Detect which cell encompasses the target text, then output its [X, Y] center coordinate. 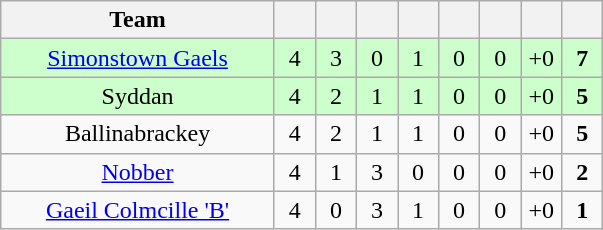
Gaeil Colmcille 'B' [138, 210]
Team [138, 20]
Ballinabrackey [138, 134]
Simonstown Gaels [138, 58]
Syddan [138, 96]
7 [582, 58]
Nobber [138, 172]
